Search for the cell housing the specified text and yield its (x, y) center coordinate. 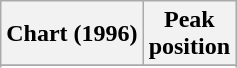
Chart (1996) (72, 34)
Peakposition (189, 34)
